Capture the cell that displays the provided text and extract its (X, Y) central coordinate. 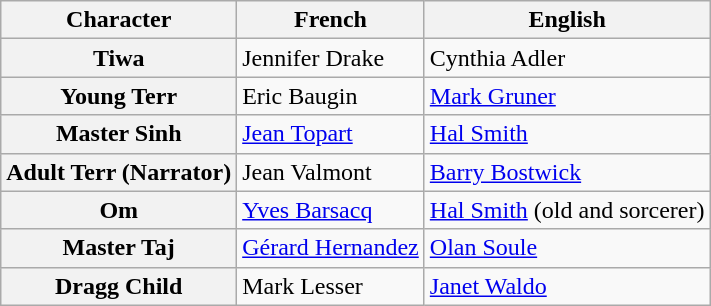
Adult Terr (Narrator) (119, 172)
Barry Bostwick (567, 172)
Eric Baugin (331, 96)
French (331, 20)
Hal Smith (old and sorcerer) (567, 210)
Mark Lesser (331, 286)
Janet Waldo (567, 286)
Mark Gruner (567, 96)
Character (119, 20)
Master Taj (119, 248)
Jean Valmont (331, 172)
Cynthia Adler (567, 58)
Gérard Hernandez (331, 248)
Olan Soule (567, 248)
Yves Barsacq (331, 210)
Jennifer Drake (331, 58)
Jean Topart (331, 134)
English (567, 20)
Dragg Child (119, 286)
Young Terr (119, 96)
Om (119, 210)
Tiwa (119, 58)
Hal Smith (567, 134)
Master Sinh (119, 134)
